Return the [X, Y] coordinate for the center point of the cell that contains the specified text.  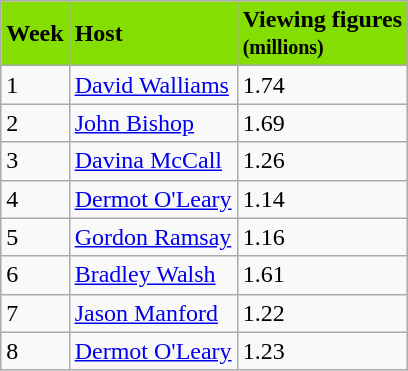
1.26 [322, 161]
Davina McCall [153, 161]
Viewing figures(millions) [322, 34]
1.16 [322, 237]
1.69 [322, 123]
2 [35, 123]
Jason Manford [153, 313]
Gordon Ramsay [153, 237]
Week [35, 34]
7 [35, 313]
1.23 [322, 351]
1.22 [322, 313]
1 [35, 85]
3 [35, 161]
4 [35, 199]
5 [35, 237]
6 [35, 275]
1.14 [322, 199]
John Bishop [153, 123]
8 [35, 351]
1.74 [322, 85]
Host [153, 34]
David Walliams [153, 85]
Bradley Walsh [153, 275]
1.61 [322, 275]
